For the text-containing cell, return its midpoint in (x, y) coordinate format. 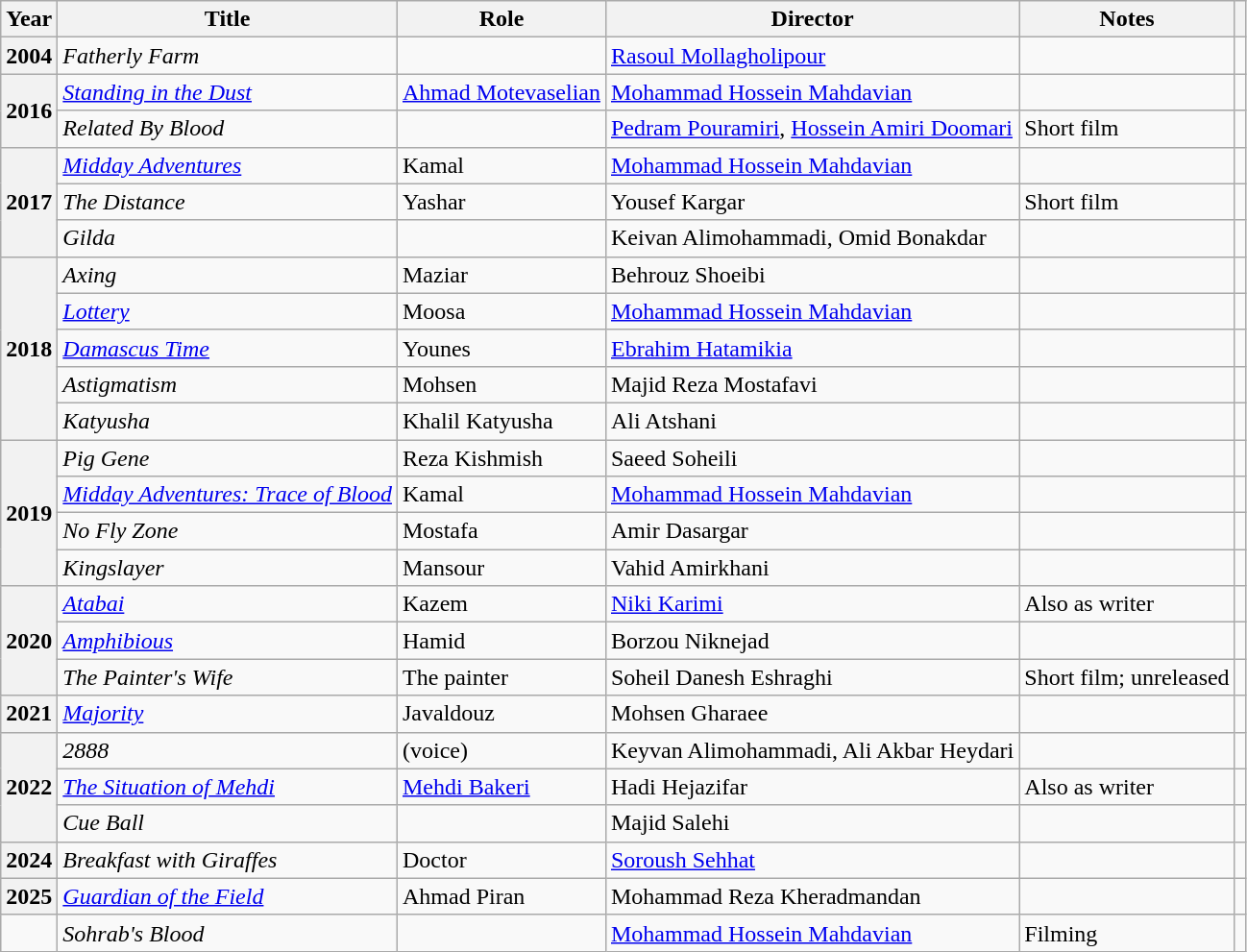
Pedram Pouramiri, Hossein Amiri Doomari (812, 129)
Amphibious (228, 641)
Rasoul Mollagholipour (812, 56)
Keivan Alimohammadi, Omid Bonakdar (812, 238)
Doctor (501, 860)
Moosa (501, 311)
Breakfast with Giraffes (228, 860)
Axing (228, 275)
Vahid Amirkhani (812, 568)
2888 (228, 750)
Mostafa (501, 531)
Kazem (501, 604)
Ali Atshani (812, 421)
The Distance (228, 202)
2021 (29, 714)
Younes (501, 348)
Standing in the Dust (228, 92)
Related By Blood (228, 129)
Director (812, 19)
2020 (29, 641)
2019 (29, 513)
Khalil Katyusha (501, 421)
Borzou Niknejad (812, 641)
Sohrab's Blood (228, 933)
2024 (29, 860)
Atabai (228, 604)
The Painter's Wife (228, 677)
Mohammad Reza Kheradmandan (812, 896)
Short film; unreleased (1127, 677)
The painter (501, 677)
Damascus Time (228, 348)
2018 (29, 348)
(voice) (501, 750)
Soheil Danesh Eshraghi (812, 677)
2016 (29, 110)
Year (29, 19)
Majority (228, 714)
Guardian of the Field (228, 896)
No Fly Zone (228, 531)
Reza Kishmish (501, 458)
Mohsen Gharaee (812, 714)
Pig Gene (228, 458)
Mansour (501, 568)
Lottery (228, 311)
Filming (1127, 933)
Keyvan Alimohammadi, Ali Akbar Heydari (812, 750)
Cue Ball (228, 823)
2022 (29, 787)
Midday Adventures (228, 165)
Gilda (228, 238)
Katyusha (228, 421)
Behrouz Shoeibi (812, 275)
Ahmad Motevaselian (501, 92)
2004 (29, 56)
Hadi Hejazifar (812, 787)
Yashar (501, 202)
Niki Karimi (812, 604)
Mohsen (501, 384)
Mehdi Bakeri (501, 787)
Yousef Kargar (812, 202)
Notes (1127, 19)
2017 (29, 202)
Amir Dasargar (812, 531)
Role (501, 19)
Hamid (501, 641)
Fatherly Farm (228, 56)
Soroush Sehhat (812, 860)
Ebrahim Hatamikia (812, 348)
The Situation of Mehdi (228, 787)
Midday Adventures: Trace of Blood (228, 495)
Javaldouz (501, 714)
Majid Reza Mostafavi (812, 384)
Astigmatism (228, 384)
Saeed Soheili (812, 458)
Kingslayer (228, 568)
Maziar (501, 275)
Majid Salehi (812, 823)
2025 (29, 896)
Title (228, 19)
Ahmad Piran (501, 896)
